Return the [X, Y] coordinate for the center point of the cell that contains the specified text.  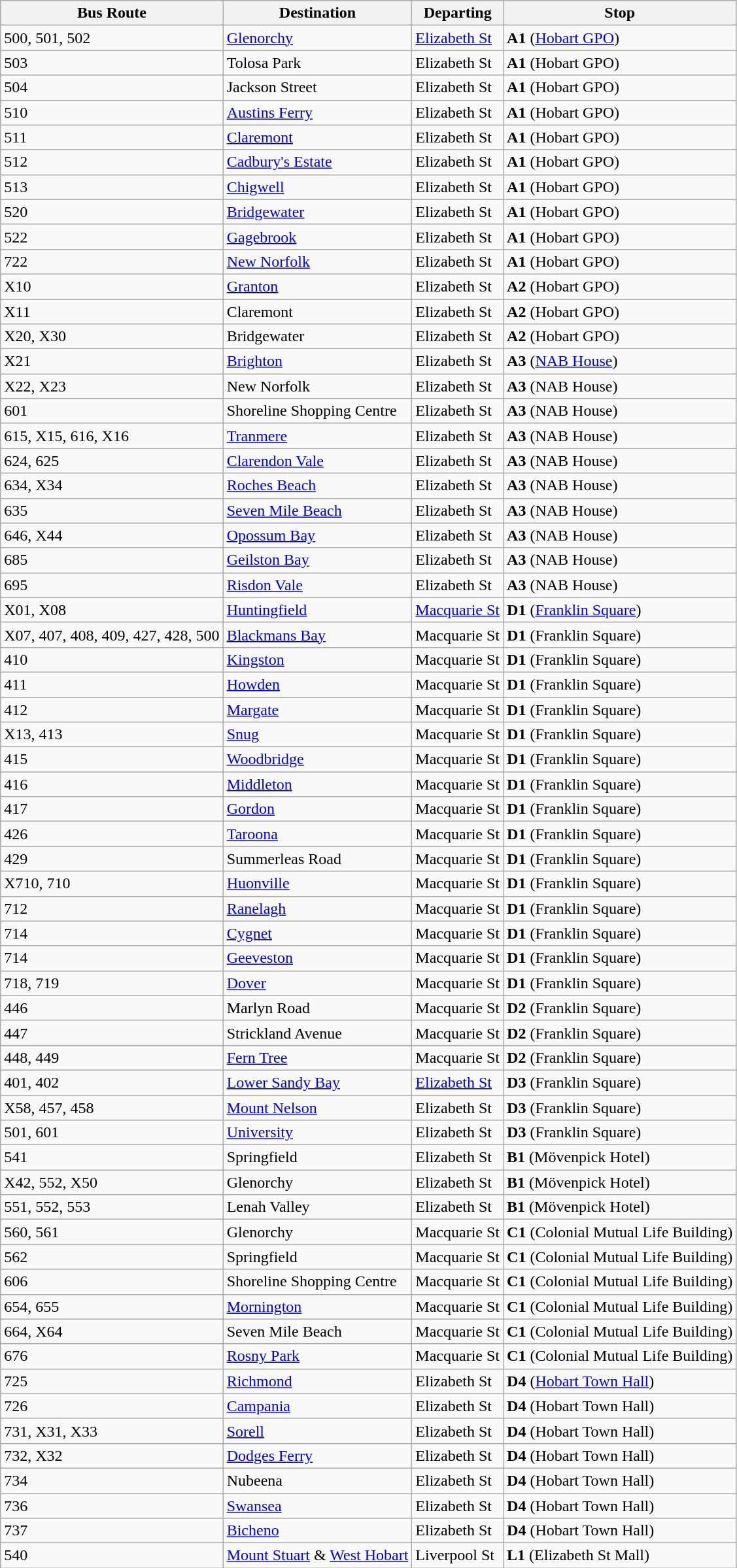
415 [112, 759]
Richmond [318, 1381]
736 [112, 1505]
University [318, 1133]
Cadbury's Estate [318, 162]
429 [112, 859]
Risdon Vale [318, 585]
Margate [318, 709]
Kingston [318, 659]
Tolosa Park [318, 63]
562 [112, 1257]
Strickland Avenue [318, 1033]
664, X64 [112, 1331]
722 [112, 261]
447 [112, 1033]
Gordon [318, 809]
412 [112, 709]
X710, 710 [112, 884]
416 [112, 784]
X10 [112, 286]
634, X34 [112, 486]
X20, X30 [112, 337]
Huntingfield [318, 610]
417 [112, 809]
Brighton [318, 361]
X21 [112, 361]
Destination [318, 13]
411 [112, 684]
606 [112, 1282]
522 [112, 237]
Geilston Bay [318, 560]
510 [112, 112]
426 [112, 834]
646, X44 [112, 535]
504 [112, 88]
695 [112, 585]
Dover [318, 983]
Swansea [318, 1505]
Fern Tree [318, 1058]
654, 655 [112, 1307]
Mount Nelson [318, 1108]
Taroona [318, 834]
Howden [318, 684]
X01, X08 [112, 610]
Bus Route [112, 13]
500, 501, 502 [112, 38]
X11 [112, 312]
725 [112, 1381]
Bicheno [318, 1531]
734 [112, 1480]
685 [112, 560]
Liverpool St [458, 1556]
732, X32 [112, 1456]
520 [112, 212]
X58, 457, 458 [112, 1108]
540 [112, 1556]
Departing [458, 13]
Tranmere [318, 436]
501, 601 [112, 1133]
401, 402 [112, 1082]
676 [112, 1356]
Opossum Bay [318, 535]
726 [112, 1406]
Rosny Park [318, 1356]
X13, 413 [112, 735]
Clarendon Vale [318, 461]
511 [112, 137]
Gagebrook [318, 237]
601 [112, 411]
Sorell [318, 1431]
Granton [318, 286]
551, 552, 553 [112, 1207]
Marlyn Road [318, 1008]
Woodbridge [318, 759]
Geeveston [318, 958]
Cygnet [318, 933]
Middleton [318, 784]
Ranelagh [318, 909]
Nubeena [318, 1480]
512 [112, 162]
624, 625 [112, 461]
737 [112, 1531]
Roches Beach [318, 486]
410 [112, 659]
635 [112, 510]
513 [112, 187]
Summerleas Road [318, 859]
541 [112, 1158]
503 [112, 63]
Huonville [318, 884]
448, 449 [112, 1058]
712 [112, 909]
L1 (Elizabeth St Mall) [620, 1556]
Mornington [318, 1307]
Lenah Valley [318, 1207]
Blackmans Bay [318, 635]
Stop [620, 13]
560, 561 [112, 1232]
Mount Stuart & West Hobart [318, 1556]
446 [112, 1008]
615, X15, 616, X16 [112, 436]
Dodges Ferry [318, 1456]
Austins Ferry [318, 112]
Campania [318, 1406]
731, X31, X33 [112, 1431]
X42, 552, X50 [112, 1182]
Snug [318, 735]
X07, 407, 408, 409, 427, 428, 500 [112, 635]
X22, X23 [112, 386]
718, 719 [112, 983]
Chigwell [318, 187]
Jackson Street [318, 88]
Lower Sandy Bay [318, 1082]
